From the cell containing the given text, extract its center point as (X, Y) coordinate. 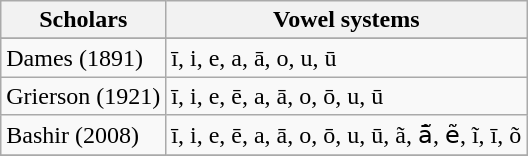
ī, i, e, ē, a, ā, o, ō, u, ū (346, 96)
Vowel systems (346, 20)
ī, i, e, a, ā, o, u, ū (346, 58)
Scholars (84, 20)
Dames (1891) (84, 58)
Bashir (2008) (84, 135)
ī, i, e, ē, a, ā, o, ō, u, ū, ã, ā̃, ẽ, ĩ, ī, õ (346, 135)
Grierson (1921) (84, 96)
